Capture the cell that displays the provided text and extract its (X, Y) central coordinate. 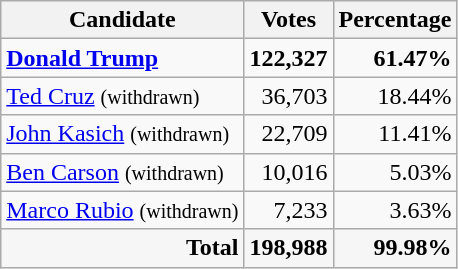
Marco Rubio (withdrawn) (122, 210)
Ben Carson (withdrawn) (122, 172)
7,233 (288, 210)
Ted Cruz (withdrawn) (122, 96)
Percentage (395, 20)
10,016 (288, 172)
22,709 (288, 134)
198,988 (288, 248)
11.41% (395, 134)
Total (122, 248)
18.44% (395, 96)
Donald Trump (122, 58)
3.63% (395, 210)
John Kasich (withdrawn) (122, 134)
99.98% (395, 248)
5.03% (395, 172)
Candidate (122, 20)
Votes (288, 20)
61.47% (395, 58)
122,327 (288, 58)
36,703 (288, 96)
